Detect which cell encompasses the target text, then output its (x, y) center coordinate. 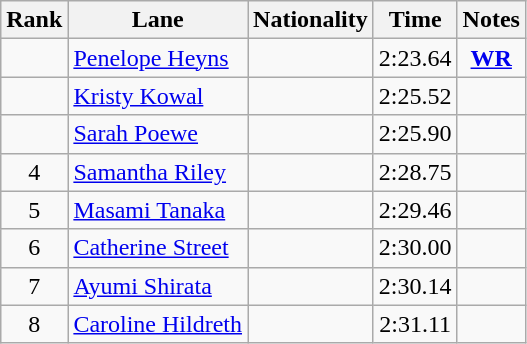
7 (34, 286)
5 (34, 210)
2:25.90 (415, 134)
Ayumi Shirata (158, 286)
2:25.52 (415, 96)
Sarah Poewe (158, 134)
Time (415, 20)
Nationality (311, 20)
WR (491, 58)
2:30.00 (415, 248)
Caroline Hildreth (158, 324)
Rank (34, 20)
Samantha Riley (158, 172)
2:29.46 (415, 210)
2:28.75 (415, 172)
6 (34, 248)
Masami Tanaka (158, 210)
2:23.64 (415, 58)
Kristy Kowal (158, 96)
8 (34, 324)
Notes (491, 20)
Penelope Heyns (158, 58)
2:30.14 (415, 286)
Lane (158, 20)
2:31.11 (415, 324)
4 (34, 172)
Catherine Street (158, 248)
